Search for the cell housing the specified text and yield its (x, y) center coordinate. 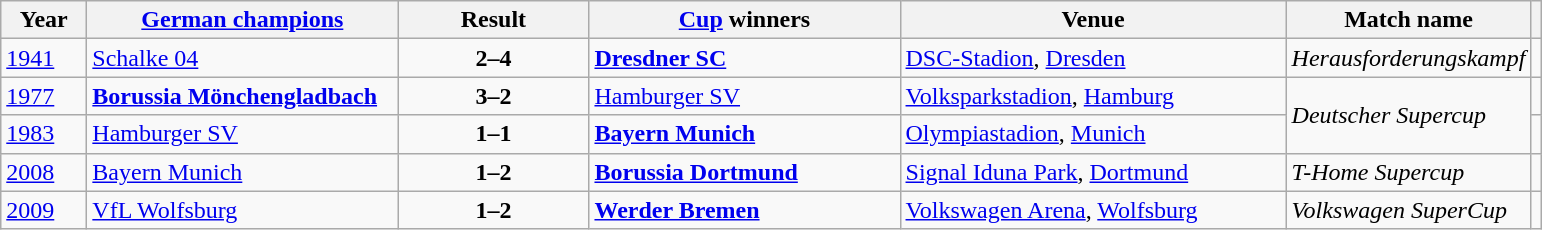
Cup winners (744, 20)
Match name (1408, 20)
Schalke 04 (242, 58)
Deutscher Supercup (1408, 115)
Result (494, 20)
1983 (44, 134)
Olympiastadion, Munich (1093, 134)
Volksparkstadion, Hamburg (1093, 96)
Signal Iduna Park, Dortmund (1093, 172)
T-Home Supercup (1408, 172)
3–2 (494, 96)
2008 (44, 172)
German champions (242, 20)
1941 (44, 58)
1977 (44, 96)
Borussia Dortmund (744, 172)
2–4 (494, 58)
DSC-Stadion, Dresden (1093, 58)
2009 (44, 210)
Volkswagen Arena, Wolfsburg (1093, 210)
VfL Wolfsburg (242, 210)
Volkswagen SuperCup (1408, 210)
Herausforderungskampf (1408, 58)
Werder Bremen (744, 210)
1–1 (494, 134)
Borussia Mönchengladbach (242, 96)
Year (44, 20)
Venue (1093, 20)
Dresdner SC (744, 58)
